Return the [X, Y] coordinate for the center point of the cell that contains the specified text.  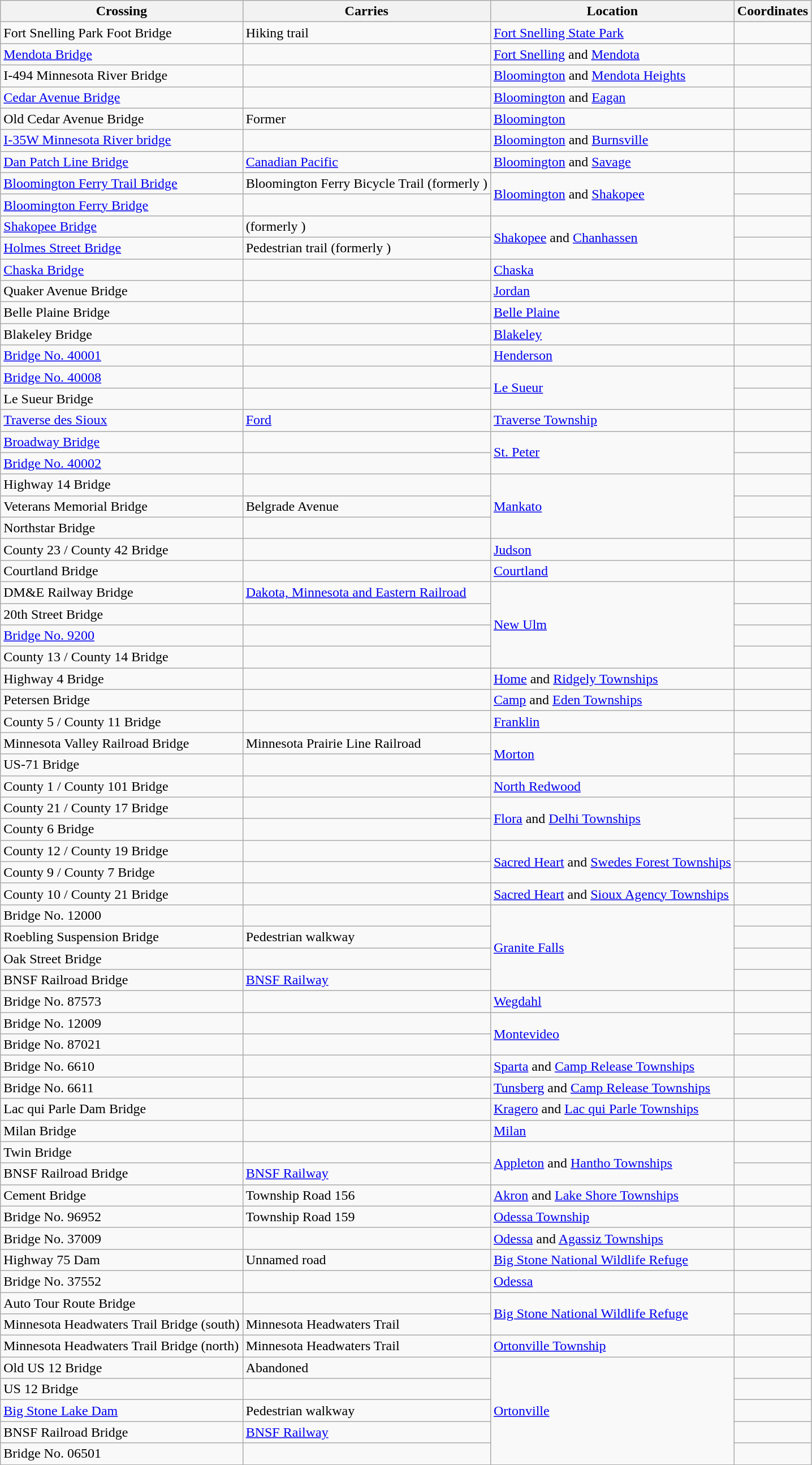
Bloomington Ferry Bicycle Trail (formerly ) [366, 183]
DM&E Railway Bridge [122, 592]
Sacred Heart and Sioux Agency Townships [612, 894]
Twin Bridge [122, 1152]
Unnamed road [366, 1260]
Township Road 159 [366, 1217]
Judson [612, 549]
Ortonville [612, 1411]
Lac qui Parle Dam Bridge [122, 1109]
Akron and Lake Shore Townships [612, 1195]
I-494 Minnesota River Bridge [122, 76]
Oak Street Bridge [122, 959]
Henderson [612, 356]
Bloomington Ferry Bridge [122, 205]
Sacred Heart and Swedes Forest Townships [612, 861]
County 10 / County 21 Bridge [122, 894]
Mendota Bridge [122, 54]
Fort Snelling and Mendota [612, 54]
20th Street Bridge [122, 614]
Dakota, Minnesota and Eastern Railroad [366, 592]
Carries [366, 11]
Bridge No. 40002 [122, 463]
Traverse des Sioux [122, 420]
County 13 / County 14 Bridge [122, 657]
Bridge No. 37009 [122, 1238]
Camp and Eden Townships [612, 700]
(formerly ) [366, 226]
Bloomington [612, 119]
Dan Patch Line Bridge [122, 162]
Bloomington and Savage [612, 162]
Wegdahl [612, 1002]
Bloomington and Mendota Heights [612, 76]
Belgrade Avenue [366, 506]
Fort Snelling Park Foot Bridge [122, 33]
Holmes Street Bridge [122, 248]
Jordan [612, 291]
Bridge No. 96952 [122, 1217]
Flora and Delhi Townships [612, 818]
Le Sueur [612, 388]
Cement Bridge [122, 1195]
Home and Ridgely Townships [612, 679]
Bridge No. 9200 [122, 636]
Shakopee Bridge [122, 226]
County 9 / County 7 Bridge [122, 872]
Coordinates [772, 11]
Old US 12 Bridge [122, 1368]
St. Peter [612, 453]
Odessa [612, 1281]
Montevideo [612, 1034]
Canadian Pacific [366, 162]
Fort Snelling State Park [612, 33]
Highway 14 Bridge [122, 485]
County 6 Bridge [122, 829]
Ford [366, 420]
Blakeley [612, 334]
Auto Tour Route Bridge [122, 1303]
Bloomington Ferry Trail Bridge [122, 183]
US 12 Bridge [122, 1389]
Franklin [612, 722]
US-71 Bridge [122, 765]
Veterans Memorial Bridge [122, 506]
Former [366, 119]
Chaska [612, 270]
Roebling Suspension Bridge [122, 937]
Belle Plaine Bridge [122, 313]
Bridge No. 87573 [122, 1002]
Morton [612, 754]
Ortonville Township [612, 1346]
North Redwood [612, 786]
Milan [612, 1131]
Bridge No. 12009 [122, 1023]
Belle Plaine [612, 313]
Bridge No. 6611 [122, 1088]
Odessa Township [612, 1217]
Bridge No. 40001 [122, 356]
Tunsberg and Camp Release Townships [612, 1088]
Bridge No. 37552 [122, 1281]
Bridge No. 6610 [122, 1066]
County 12 / County 19 Bridge [122, 851]
Appleton and Hantho Townships [612, 1163]
Milan Bridge [122, 1131]
Crossing [122, 11]
Township Road 156 [366, 1195]
Cedar Avenue Bridge [122, 97]
Shakopee and Chanhassen [612, 237]
County 21 / County 17 Bridge [122, 808]
Traverse Township [612, 420]
Highway 4 Bridge [122, 679]
Minnesota Headwaters Trail Bridge (north) [122, 1346]
Petersen Bridge [122, 700]
Minnesota Prairie Line Railroad [366, 743]
County 5 / County 11 Bridge [122, 722]
Location [612, 11]
Chaska Bridge [122, 270]
Highway 75 Dam [122, 1260]
Bridge No. 40008 [122, 377]
Bridge No. 87021 [122, 1045]
Bloomington and Burnsville [612, 140]
Le Sueur Bridge [122, 399]
Courtland [612, 571]
Blakeley Bridge [122, 334]
Bloomington and Eagan [612, 97]
New Ulm [612, 624]
Old Cedar Avenue Bridge [122, 119]
Abandoned [366, 1368]
I-35W Minnesota River bridge [122, 140]
Minnesota Headwaters Trail Bridge (south) [122, 1325]
Pedestrian trail (formerly ) [366, 248]
County 23 / County 42 Bridge [122, 549]
Sparta and Camp Release Townships [612, 1066]
County 1 / County 101 Bridge [122, 786]
Granite Falls [612, 947]
Northstar Bridge [122, 528]
Broadway Bridge [122, 442]
Bridge No. 12000 [122, 915]
Odessa and Agassiz Townships [612, 1238]
Hiking trail [366, 33]
Quaker Avenue Bridge [122, 291]
Kragero and Lac qui Parle Townships [612, 1109]
Bridge No. 06501 [122, 1454]
Bloomington and Shakopee [612, 194]
Minnesota Valley Railroad Bridge [122, 743]
Mankato [612, 506]
Courtland Bridge [122, 571]
Big Stone Lake Dam [122, 1411]
